Search for the cell housing the specified text and yield its (x, y) center coordinate. 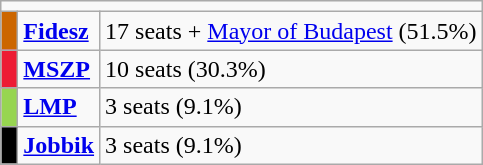
Jobbik (59, 145)
10 seats (30.3%) (292, 69)
Fidesz (59, 31)
17 seats + Mayor of Budapest (51.5%) (292, 31)
LMP (59, 107)
MSZP (59, 69)
